Scan for the cell matching the given text and deliver its [X, Y] coordinate at center. 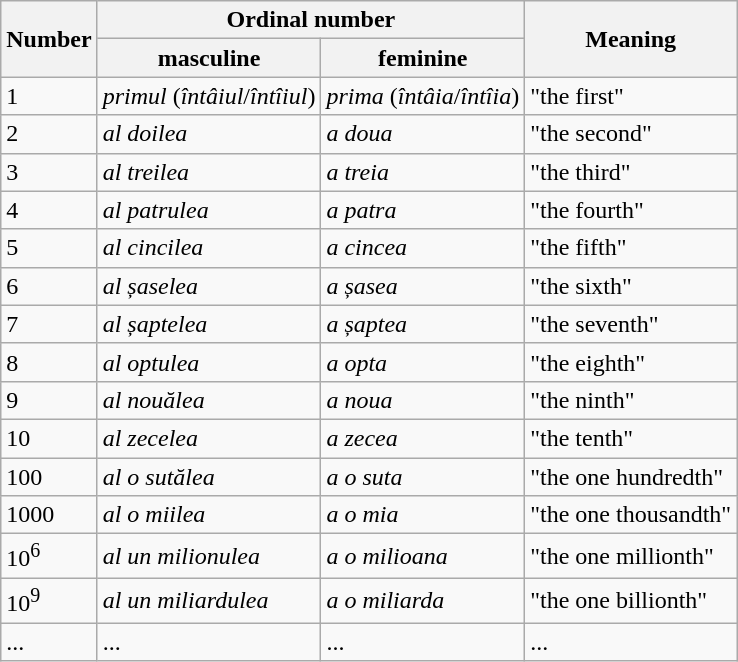
al zecelea [209, 438]
"the third" [631, 172]
a doua [423, 134]
prima (întâia/întîia) [423, 96]
7 [49, 324]
"the tenth" [631, 438]
100 [49, 477]
masculine [209, 58]
"the one millionth" [631, 556]
a șasea [423, 286]
a zecea [423, 438]
al nouălea [209, 400]
8 [49, 362]
al un milionulea [209, 556]
a treia [423, 172]
al șaselea [209, 286]
"the fifth" [631, 248]
Ordinal number [311, 20]
1 [49, 96]
9 [49, 400]
a o miliarda [423, 600]
"the one billionth" [631, 600]
1000 [49, 515]
5 [49, 248]
3 [49, 172]
a opta [423, 362]
al șaptelea [209, 324]
al o sutălea [209, 477]
Meaning [631, 39]
109 [49, 600]
a patra [423, 210]
"the one hundredth" [631, 477]
al patrulea [209, 210]
a șaptea [423, 324]
al o miilea [209, 515]
"the eighth" [631, 362]
al optulea [209, 362]
a o milioana [423, 556]
a noua [423, 400]
al doilea [209, 134]
"the sixth" [631, 286]
a cincea [423, 248]
a o suta [423, 477]
"the first" [631, 96]
4 [49, 210]
a o mia [423, 515]
al treilea [209, 172]
2 [49, 134]
10 [49, 438]
"the one thousandth" [631, 515]
"the fourth" [631, 210]
"the ninth" [631, 400]
Number [49, 39]
"the second" [631, 134]
106 [49, 556]
primul (întâiul/întîiul) [209, 96]
6 [49, 286]
"the seventh" [631, 324]
al un miliardulea [209, 600]
al cincilea [209, 248]
feminine [423, 58]
